Capture the cell that displays the provided text and extract its [x, y] central coordinate. 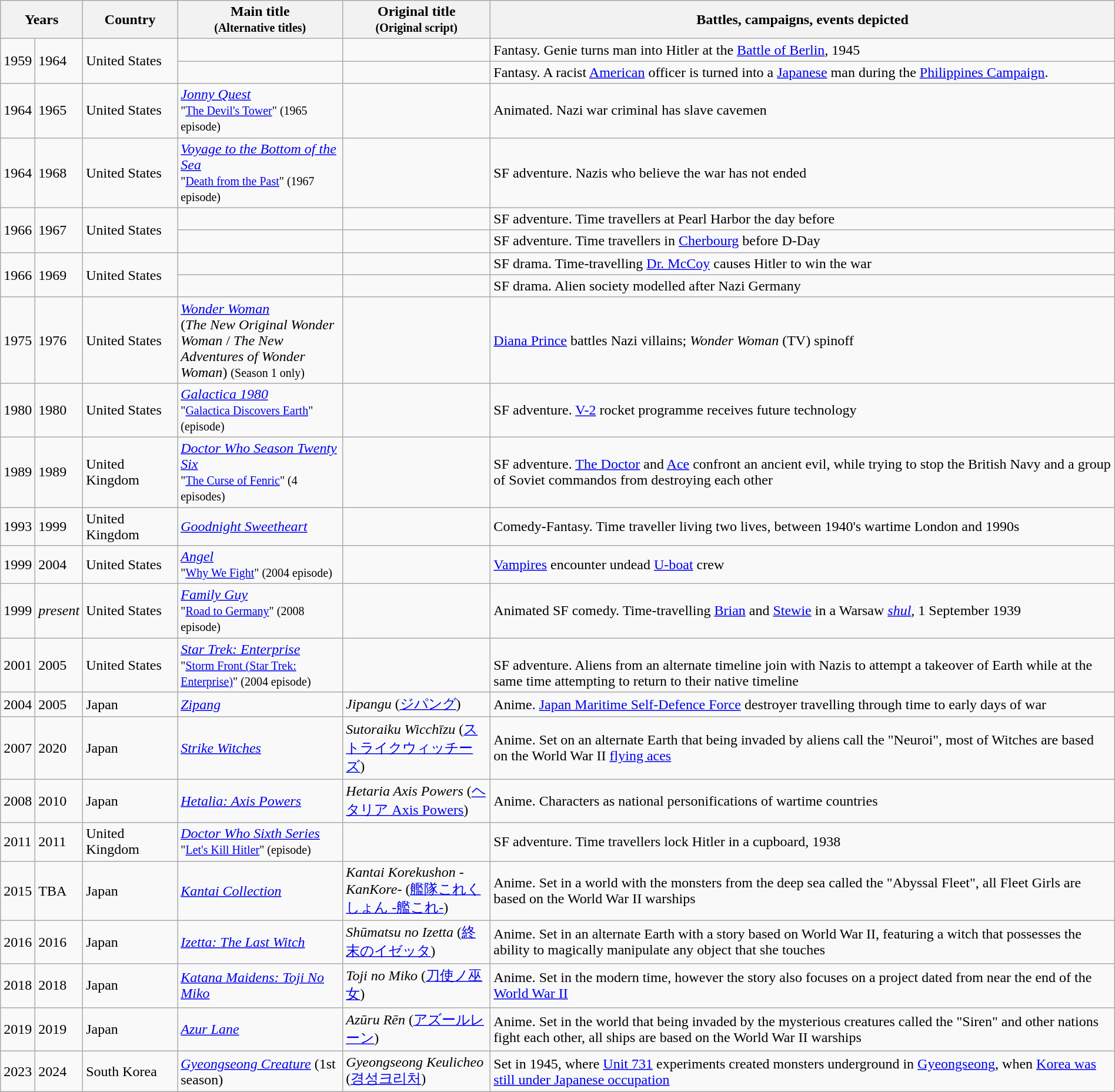
Gyeongseong Keulicheo (경성크리처) [416, 1071]
SF adventure. Nazis who believe the war has not ended [802, 173]
1975 [18, 340]
Goodnight Sweetheart [260, 526]
2015 [18, 890]
Fantasy. A racist American officer is turned into a Japanese man during the Philippines Campaign. [802, 72]
Country [131, 20]
Star Trek: Enterprise "Storm Front (Star Trek: Enterprise)" (2004 episode) [260, 665]
Set in 1945, where Unit 731 experiments created monsters underground in Gyeongseong, when Korea was still under Japanese occupation [802, 1071]
Hetalia: Axis Powers [260, 801]
1969 [59, 275]
Anime. Japan Maritime Self-Defence Force destroyer travelling through time to early days of war [802, 704]
TBA [59, 890]
Diana Prince battles Nazi villains; Wonder Woman (TV) spinoff [802, 340]
Katana Maidens: Toji No Miko [260, 986]
Years [42, 20]
Voyage to the Bottom of the Sea"Death from the Past" (1967 episode) [260, 173]
Jipangu (ジパング) [416, 704]
Anime. Set in the modern time, however the story also focuses on a project dated from near the end of the World War II [802, 986]
Main title(Alternative titles) [260, 20]
2024 [59, 1071]
Azur Lane [260, 1029]
Animated SF comedy. Time-travelling Brian and Stewie in a Warsaw shul, 1 September 1939 [802, 611]
Jonny Quest"The Devil's Tower" (1965 episode) [260, 111]
Hetaria Axis Powers (ヘタリア Axis Powers) [416, 801]
Strike Witches [260, 748]
Shūmatsu no Izetta (終末のイゼッタ) [416, 942]
SF adventure. Time travellers in Cherbourg before D-Day [802, 241]
Doctor Who Season Twenty Six"The Curse of Fenric" (4 episodes) [260, 472]
Sutoraiku Wicchīzu (ストライクウィッチーズ) [416, 748]
present [59, 611]
Azūru Rēn (アズールレーン) [416, 1029]
Toji no Miko (刀使ノ巫女) [416, 986]
South Korea [131, 1071]
1959 [18, 61]
SF adventure. Time travellers lock Hitler in a cupboard, 1938 [802, 842]
2007 [18, 748]
Kantai Korekushon -KanKore- (艦隊これくしょん -艦これ-) [416, 890]
Izetta: The Last Witch [260, 942]
Vampires encounter undead U-boat crew [802, 565]
Battles, campaigns, events depicted [802, 20]
2010 [59, 801]
SF drama. Alien society modelled after Nazi Germany [802, 286]
Family Guy"Road to Germany" (2008 episode) [260, 611]
SF drama. Time-travelling Dr. McCoy causes Hitler to win the war [802, 263]
Anime. Characters as national personifications of wartime countries [802, 801]
Angel"Why We Fight" (2004 episode) [260, 565]
Anime. Set on an alternate Earth that being invaded by aliens call the "Neuroi", most of Witches are based on the World War II flying aces [802, 748]
Animated. Nazi war criminal has slave cavemen [802, 111]
Gyeongseong Creature (1st season) [260, 1071]
Original title(Original script) [416, 20]
Kantai Collection [260, 890]
2008 [18, 801]
2023 [18, 1071]
2020 [59, 748]
Anime. Set in a world with the monsters from the deep sea called the "Abyssal Fleet", all Fleet Girls are based on the World War II warships [802, 890]
1993 [18, 526]
SF adventure. Time travellers at Pearl Harbor the day before [802, 219]
Zipang [260, 704]
1968 [59, 173]
Galactica 1980"Galactica Discovers Earth" (episode) [260, 410]
Doctor Who Sixth Series"Let's Kill Hitler" (episode) [260, 842]
Wonder Woman(The New Original Wonder Woman / The New Adventures of Wonder Woman) (Season 1 only) [260, 340]
2001 [18, 665]
1965 [59, 111]
Fantasy. Genie turns man into Hitler at the Battle of Berlin, 1945 [802, 50]
1967 [59, 230]
SF adventure. V-2 rocket programme receives future technology [802, 410]
1976 [59, 340]
Comedy-Fantasy. Time traveller living two lives, between 1940's wartime London and 1990s [802, 526]
